Find where the given text appears and provide that cell's center as [x, y] coordinate. 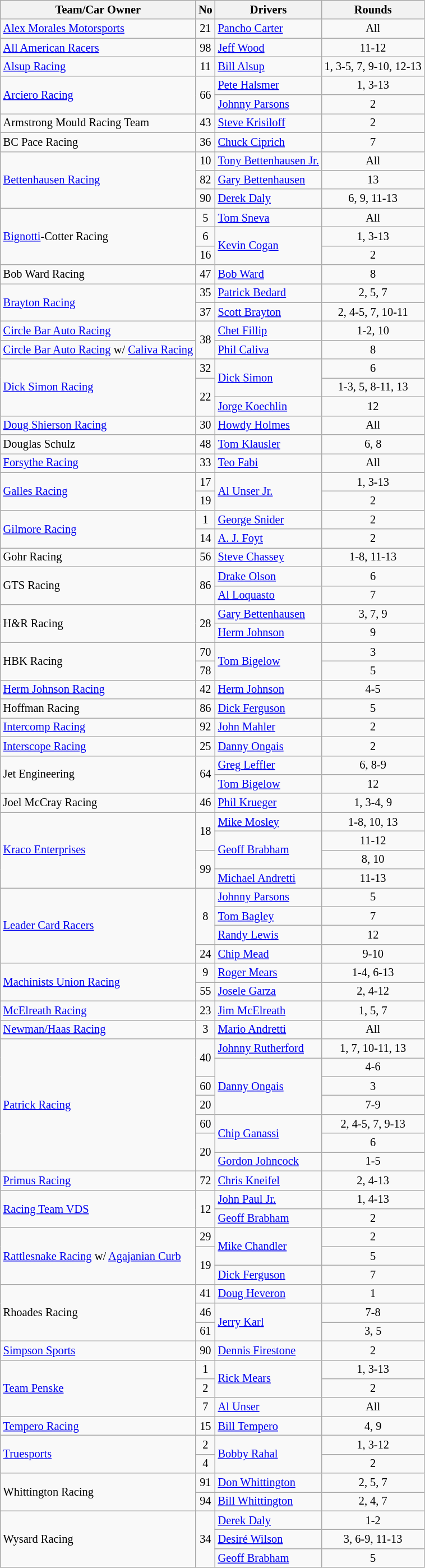
Wysard Racing [98, 1539]
Drivers [269, 10]
33 [205, 463]
Tom Klausler [269, 444]
Tony Bettenhausen Jr. [269, 161]
Scott Brayton [269, 312]
1, 5, 7 [373, 1010]
15 [205, 1426]
98 [205, 48]
Greg Leffler [269, 765]
A. J. Foyt [269, 539]
Team Penske [98, 1388]
21 [205, 29]
Kraco Enterprises [98, 850]
Steve Chassey [269, 557]
70 [205, 652]
Al Unser Jr. [269, 491]
Bill Alsup [269, 66]
Jorge Koechlin [269, 406]
Interscope Racing [98, 746]
Rick Mears [269, 1379]
18 [205, 831]
40 [205, 1057]
John Paul Jr. [269, 1199]
Bignotti-Cotter Racing [98, 237]
9-10 [373, 954]
32 [205, 369]
Truesports [98, 1454]
Teo Fabi [269, 463]
1-8, 10, 13 [373, 822]
1-4, 6-13 [373, 973]
Mike Mosley [269, 822]
29 [205, 1237]
Rattlesnake Racing w/ Agajanian Curb [98, 1256]
Bill Tempero [269, 1426]
Phil Krueger [269, 803]
1, 4-13 [373, 1199]
10 [205, 161]
Jet Engineering [98, 774]
Don Whittington [269, 1483]
7-8 [373, 1313]
Randy Lewis [269, 935]
Pancho Carter [269, 29]
Josele Garza [269, 991]
4 [205, 1464]
11-13 [373, 879]
Chip Mead [269, 954]
Arciero Racing [98, 94]
All American Racers [98, 48]
Jim McElreath [269, 1010]
34 [205, 1539]
3, 6-9, 11-13 [373, 1539]
Jerry Karl [269, 1322]
7-9 [373, 1105]
13 [373, 180]
Al Loquasto [269, 595]
Gohr Racing [98, 557]
1, 3-12 [373, 1445]
Whittington Racing [98, 1492]
78 [205, 670]
2, 4-13 [373, 1180]
66 [205, 94]
11 [205, 66]
Jeff Wood [269, 48]
Circle Bar Auto Racing w/ Caliva Racing [98, 350]
Bobby Rahal [269, 1454]
1-5 [373, 1161]
Chip Ganassi [269, 1133]
14 [205, 539]
Bob Ward Racing [98, 274]
Phil Caliva [269, 350]
Tom Sneva [269, 218]
1-3, 5, 8-11, 13 [373, 387]
Newman/Haas Racing [98, 1029]
Mario Andretti [269, 1029]
Chris Kneifel [269, 1180]
2, 4-5, 7, 9-13 [373, 1124]
Roger Mears [269, 973]
91 [205, 1483]
38 [205, 340]
Bill Whittington [269, 1501]
Forsythe Racing [98, 463]
25 [205, 746]
Patrick Racing [98, 1105]
2, 4-5, 7, 10-11 [373, 312]
72 [205, 1180]
41 [205, 1294]
Intercomp Racing [98, 727]
Joel McCray Racing [98, 803]
6, 8-9 [373, 765]
36 [205, 142]
1-2 [373, 1520]
Racing Team VDS [98, 1208]
H&R Racing [98, 623]
Bob Ward [269, 274]
Alex Morales Motorsports [98, 29]
22 [205, 396]
Patrick Bedard [269, 293]
94 [205, 1501]
HBK Racing [98, 661]
64 [205, 774]
43 [205, 123]
Doug Heveron [269, 1294]
Rounds [373, 10]
Howdy Holmes [269, 425]
Brayton Racing [98, 302]
Johnny Rutherford [269, 1048]
17 [205, 482]
42 [205, 689]
4-6 [373, 1067]
Dennis Firestone [269, 1350]
35 [205, 293]
1-8, 11-13 [373, 557]
Machinists Union Racing [98, 982]
Alsup Racing [98, 66]
3, 7, 9 [373, 614]
16 [205, 255]
30 [205, 425]
82 [205, 180]
Simpson Sports [98, 1350]
37 [205, 312]
6, 8 [373, 444]
Chet Fillip [269, 330]
Dick Simon Racing [98, 387]
Rhoades Racing [98, 1313]
GTS Racing [98, 586]
Hoffman Racing [98, 709]
No [205, 10]
23 [205, 1010]
1-2, 10 [373, 330]
1, 7, 10-11, 13 [373, 1048]
Gordon Johncock [269, 1161]
Primus Racing [98, 1180]
McElreath Racing [98, 1010]
6, 9, 11-13 [373, 199]
Circle Bar Auto Racing [98, 330]
BC Pace Racing [98, 142]
Drake Olson [269, 576]
Leader Card Racers [98, 926]
1, 3-4, 9 [373, 803]
61 [205, 1331]
Pete Halsmer [269, 85]
56 [205, 557]
Mike Chandler [269, 1247]
Herm Johnson Racing [98, 689]
Kevin Cogan [269, 246]
Bettenhausen Racing [98, 180]
Tom Bagley [269, 916]
8, 10 [373, 859]
Michael Andretti [269, 879]
Desiré Wilson [269, 1539]
Dick Simon [269, 378]
3, 5 [373, 1331]
Galles Racing [98, 491]
Tempero Racing [98, 1426]
24 [205, 954]
Douglas Schulz [98, 444]
Steve Krisiloff [269, 123]
48 [205, 444]
47 [205, 274]
George Snider [269, 519]
Doug Shierson Racing [98, 425]
55 [205, 991]
4, 9 [373, 1426]
Al Unser [269, 1407]
Gilmore Racing [98, 528]
4-5 [373, 689]
Chuck Ciprich [269, 142]
Team/Car Owner [98, 10]
28 [205, 623]
99 [205, 868]
2, 4, 7 [373, 1501]
1, 3-5, 7, 9-10, 12-13 [373, 66]
John Mahler [269, 727]
2, 4-12 [373, 991]
Armstrong Mould Racing Team [98, 123]
92 [205, 727]
